Locate the cell with the specified text and output its [X, Y] center coordinate. 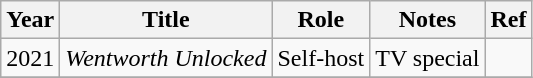
Year [30, 20]
TV special [428, 58]
Self-host [321, 58]
2021 [30, 58]
Title [166, 20]
Wentworth Unlocked [166, 58]
Notes [428, 20]
Role [321, 20]
Ref [508, 20]
